Output the [X, Y] coordinate of the center of the cell containing the given text.  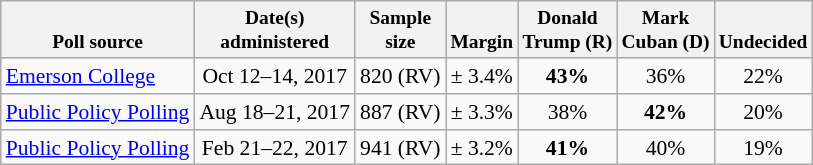
42% [666, 112]
Samplesize [400, 30]
887 (RV) [400, 112]
Emerson College [98, 76]
Margin [482, 30]
22% [763, 76]
Poll source [98, 30]
43% [568, 76]
Undecided [763, 30]
± 3.4% [482, 76]
MarkCuban (D) [666, 30]
Oct 12–14, 2017 [274, 76]
Aug 18–21, 2017 [274, 112]
DonaldTrump (R) [568, 30]
Date(s)administered [274, 30]
± 3.3% [482, 112]
20% [763, 112]
820 (RV) [400, 76]
Public Policy Polling [98, 112]
38% [568, 112]
36% [666, 76]
